Locate the cell with the specified text and output its [X, Y] center coordinate. 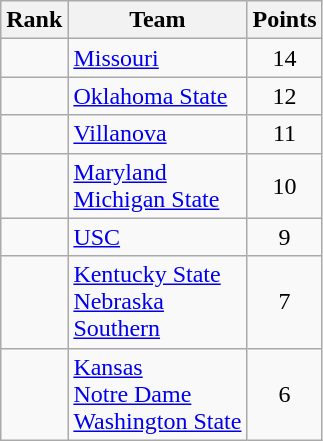
Points [284, 20]
10 [284, 186]
11 [284, 134]
MarylandMichigan State [158, 186]
14 [284, 58]
12 [284, 96]
Rank [34, 20]
Oklahoma State [158, 96]
KansasNotre DameWashington State [158, 394]
Kentucky State NebraskaSouthern [158, 302]
Team [158, 20]
7 [284, 302]
USC [158, 237]
6 [284, 394]
Villanova [158, 134]
Missouri [158, 58]
9 [284, 237]
